Find where the given text appears and provide that cell's center as [x, y] coordinate. 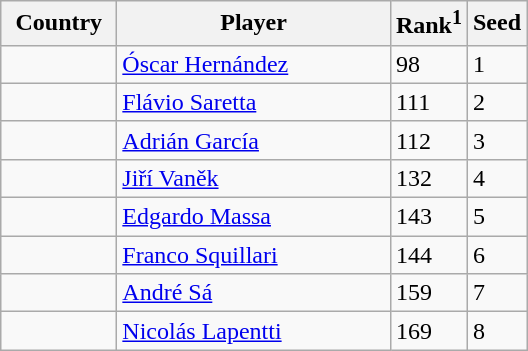
112 [428, 140]
Rank1 [428, 24]
Nicolás Lapentti [254, 331]
Edgardo Massa [254, 217]
7 [496, 293]
143 [428, 217]
Country [59, 24]
8 [496, 331]
6 [496, 255]
159 [428, 293]
Flávio Saretta [254, 102]
Seed [496, 24]
André Sá [254, 293]
Jiří Vaněk [254, 178]
111 [428, 102]
98 [428, 64]
Óscar Hernández [254, 64]
Adrián García [254, 140]
Franco Squillari [254, 255]
2 [496, 102]
5 [496, 217]
144 [428, 255]
4 [496, 178]
1 [496, 64]
169 [428, 331]
Player [254, 24]
132 [428, 178]
3 [496, 140]
